Return (x, y) of the center of cell containing provided text 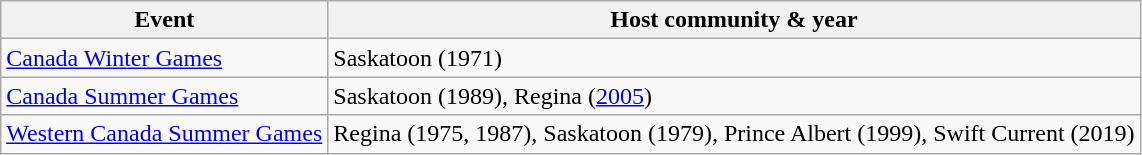
Saskatoon (1989), Regina (2005) (734, 96)
Event (164, 20)
Regina (1975, 1987), Saskatoon (1979), Prince Albert (1999), Swift Current (2019) (734, 134)
Saskatoon (1971) (734, 58)
Canada Winter Games (164, 58)
Western Canada Summer Games (164, 134)
Host community & year (734, 20)
Canada Summer Games (164, 96)
